Find where the given text appears and provide that cell's center as [x, y] coordinate. 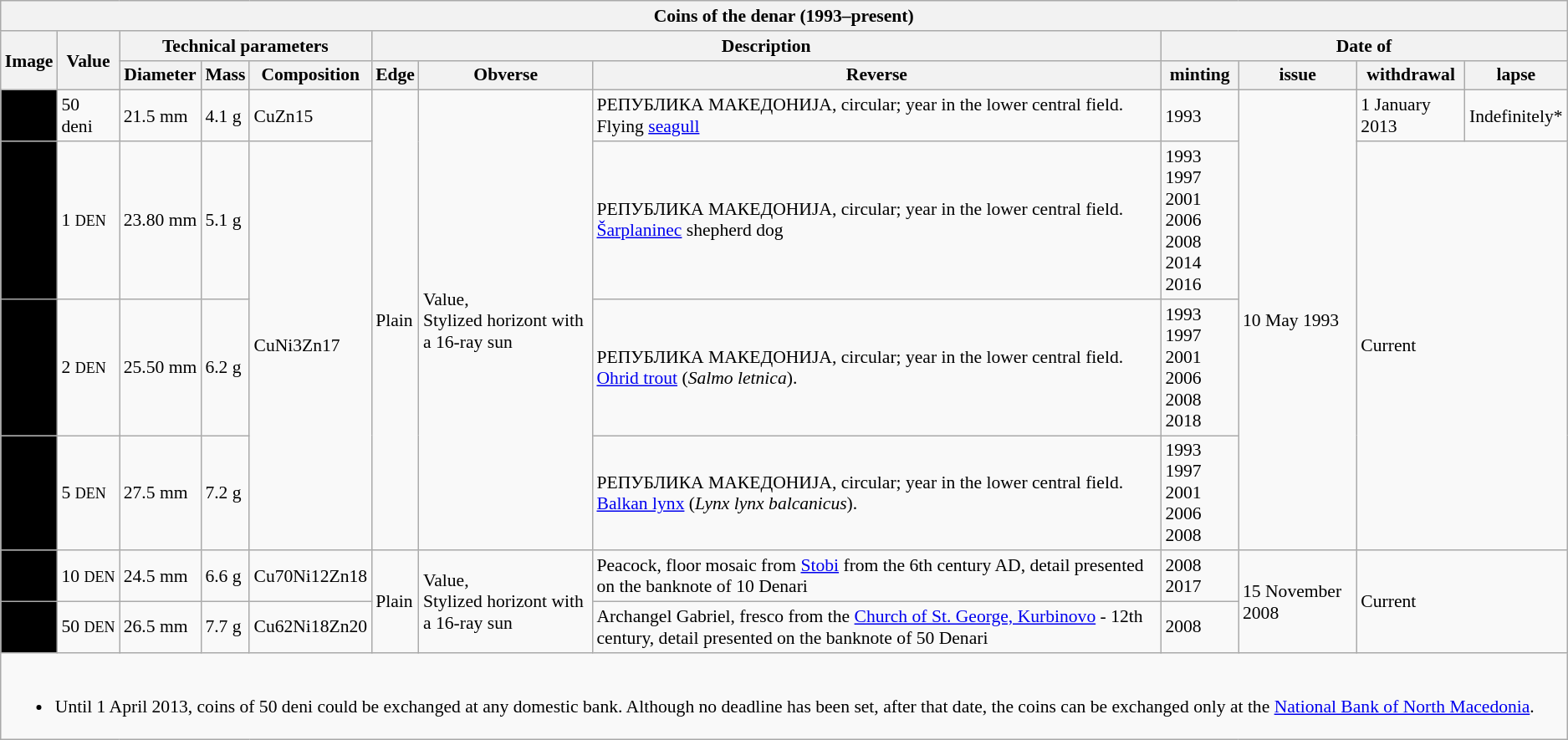
lapse [1516, 75]
Cu62Ni18Zn20 [310, 627]
withdrawal [1411, 75]
CuNi3Zn17 [310, 346]
19931997200120062008 [1199, 493]
Peacock, floor mosaic from Stobi from the 6th century AD, detail presented on the banknote of 10 Denari [876, 577]
Reverse [876, 75]
1 January 2013 [1411, 115]
Date of [1363, 46]
25.50 mm [161, 368]
Mass [225, 75]
2008 [1199, 627]
issue [1298, 75]
50 deni [88, 115]
РЕПУБЛИКА МАКЕДОНИЈА, circular; year in the lower central field. Šarplaninec shepherd dog [876, 221]
Indefinitely* [1516, 115]
Archangel Gabriel, fresco from the Church of St. George, Kurbinovo - 12th century, detail presented on the banknote of 50 Denari [876, 627]
Composition [310, 75]
Diameter [161, 75]
7.7 g [225, 627]
15 November 2008 [1298, 602]
6.6 g [225, 577]
50 DEN [88, 627]
1993 [1199, 115]
2008 2017 [1199, 577]
199319972001200620082014 2016 [1199, 221]
Value [88, 60]
7.2 g [225, 493]
minting [1199, 75]
19931997200120062008 2018 [1199, 368]
Cu70Ni12Zn18 [310, 577]
23.80 mm [161, 221]
Technical parameters [246, 46]
Description [766, 46]
27.5 mm [161, 493]
РЕПУБЛИКА МАКЕДОНИЈА, circular; year in the lower central field. Ohrid trout (Salmo letnica). [876, 368]
4.1 g [225, 115]
Edge [395, 75]
Obverse [505, 75]
5 DEN [88, 493]
10 DEN [88, 577]
5.1 g [225, 221]
РЕПУБЛИКА МАКЕДОНИЈА, circular; year in the lower central field. Balkan lynx (Lynx lynx balcanicus). [876, 493]
Coins of the denar (1993–present) [784, 16]
РЕПУБЛИКА МАКЕДОНИЈА, circular; year in the lower central field. Flying seagull [876, 115]
1 DEN [88, 221]
Image [29, 60]
24.5 mm [161, 577]
26.5 mm [161, 627]
2 DEN [88, 368]
6.2 g [225, 368]
21.5 mm [161, 115]
CuZn15 [310, 115]
10 May 1993 [1298, 320]
